Determine the (x, y) coordinate at the center of the cell enclosing the given text.  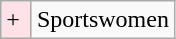
Sportswomen (102, 20)
+ (16, 20)
